Find where the given text appears and provide that cell's center as [x, y] coordinate. 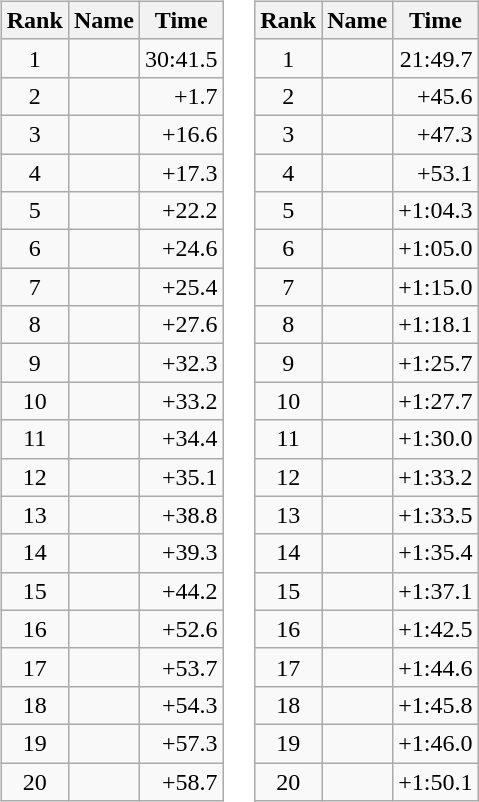
+1:33.2 [436, 477]
+53.7 [181, 667]
30:41.5 [181, 58]
+1:45.8 [436, 705]
+47.3 [436, 134]
+1:35.4 [436, 553]
+32.3 [181, 363]
+39.3 [181, 553]
+44.2 [181, 591]
+1:50.1 [436, 781]
+1:25.7 [436, 363]
+1:42.5 [436, 629]
+1:27.7 [436, 401]
+17.3 [181, 173]
+34.4 [181, 439]
+22.2 [181, 211]
+1:04.3 [436, 211]
+35.1 [181, 477]
+38.8 [181, 515]
+1:30.0 [436, 439]
+58.7 [181, 781]
+33.2 [181, 401]
+1:05.0 [436, 249]
+54.3 [181, 705]
+1:18.1 [436, 325]
+24.6 [181, 249]
+1:37.1 [436, 591]
+16.6 [181, 134]
+45.6 [436, 96]
+27.6 [181, 325]
+25.4 [181, 287]
+1:46.0 [436, 743]
+1:33.5 [436, 515]
+57.3 [181, 743]
+1.7 [181, 96]
+53.1 [436, 173]
+52.6 [181, 629]
21:49.7 [436, 58]
+1:44.6 [436, 667]
+1:15.0 [436, 287]
